Determine the (x, y) coordinate at the center of the cell enclosing the given text.  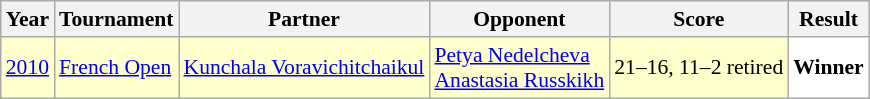
French Open (116, 68)
21–16, 11–2 retired (698, 68)
Partner (304, 19)
Score (698, 19)
Kunchala Voravichitchaikul (304, 68)
Year (28, 19)
Opponent (519, 19)
Result (828, 19)
2010 (28, 68)
Winner (828, 68)
Tournament (116, 19)
Petya Nedelcheva Anastasia Russkikh (519, 68)
